Scan for the cell matching the given text and deliver its [x, y] coordinate at center. 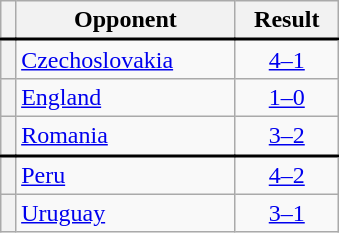
Peru [126, 174]
3–2 [286, 136]
England [126, 97]
4–2 [286, 174]
Romania [126, 136]
1–0 [286, 97]
Result [286, 20]
Czechoslovakia [126, 60]
Uruguay [126, 213]
3–1 [286, 213]
Opponent [126, 20]
4–1 [286, 60]
